Output the [x, y] coordinate of the center of the cell containing the given text.  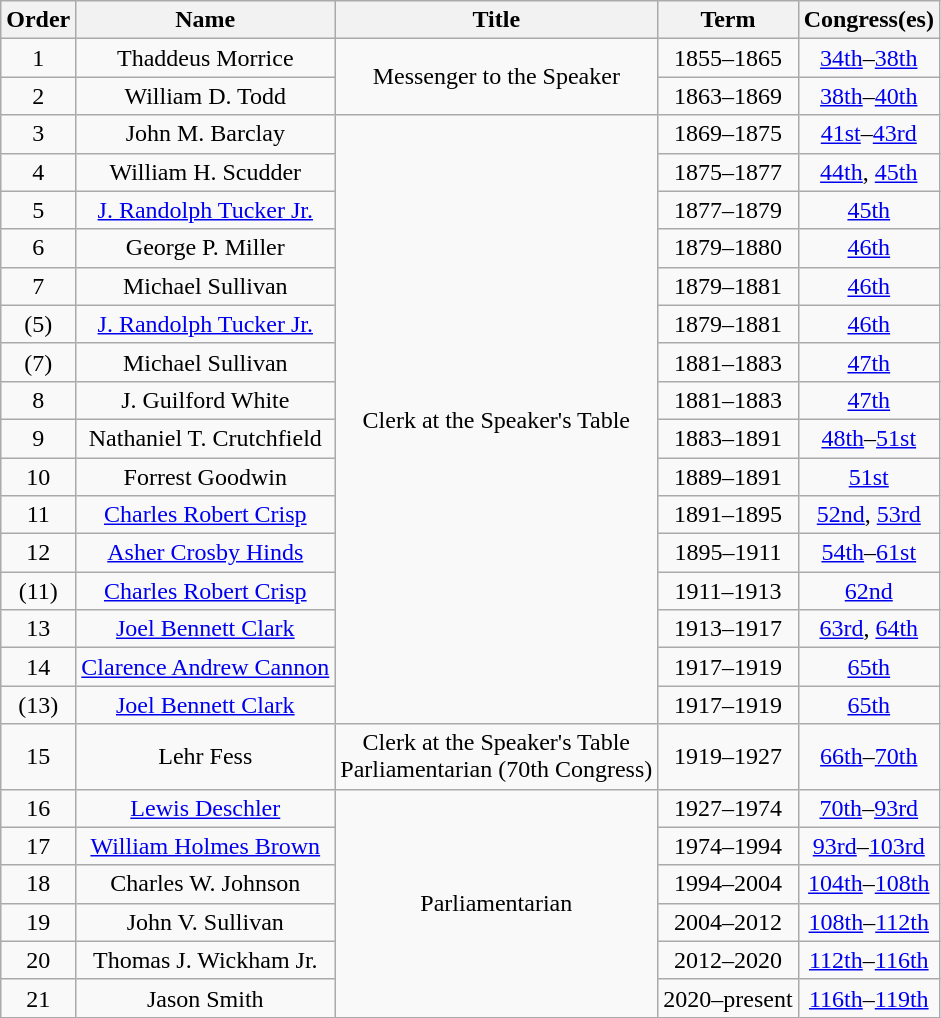
17 [38, 846]
1875–1877 [728, 172]
104th–108th [868, 884]
11 [38, 515]
21 [38, 998]
112th–116th [868, 960]
18 [38, 884]
William Holmes Brown [206, 846]
1913–1917 [728, 629]
Congress(es) [868, 20]
Order [38, 20]
(5) [38, 324]
Forrest Goodwin [206, 477]
1919–1927 [728, 756]
8 [38, 400]
93rd–103rd [868, 846]
5 [38, 210]
1994–2004 [728, 884]
3 [38, 134]
52nd, 53rd [868, 515]
John M. Barclay [206, 134]
70th–93rd [868, 808]
1895–1911 [728, 553]
Thaddeus Morrice [206, 58]
Clerk at the Speaker's TableParliamentarian (70th Congress) [496, 756]
2 [38, 96]
Lehr Fess [206, 756]
Asher Crosby Hinds [206, 553]
William H. Scudder [206, 172]
19 [38, 922]
38th–40th [868, 96]
51st [868, 477]
Jason Smith [206, 998]
1889–1891 [728, 477]
1855–1865 [728, 58]
Title [496, 20]
Term [728, 20]
9 [38, 438]
John V. Sullivan [206, 922]
63rd, 64th [868, 629]
1 [38, 58]
Lewis Deschler [206, 808]
20 [38, 960]
14 [38, 667]
Clarence Andrew Cannon [206, 667]
54th–61st [868, 553]
10 [38, 477]
41st–43rd [868, 134]
1891–1895 [728, 515]
(11) [38, 591]
116th–119th [868, 998]
62nd [868, 591]
(13) [38, 705]
1927–1974 [728, 808]
108th–112th [868, 922]
6 [38, 248]
2020–present [728, 998]
4 [38, 172]
Parliamentarian [496, 903]
12 [38, 553]
George P. Miller [206, 248]
Thomas J. Wickham Jr. [206, 960]
15 [38, 756]
48th–51st [868, 438]
1974–1994 [728, 846]
1869–1875 [728, 134]
Messenger to the Speaker [496, 77]
J. Guilford White [206, 400]
Nathaniel T. Crutchfield [206, 438]
William D. Todd [206, 96]
2012–2020 [728, 960]
2004–2012 [728, 922]
Charles W. Johnson [206, 884]
34th–38th [868, 58]
1911–1913 [728, 591]
44th, 45th [868, 172]
1883–1891 [728, 438]
(7) [38, 362]
7 [38, 286]
1863–1869 [728, 96]
66th–70th [868, 756]
1877–1879 [728, 210]
Clerk at the Speaker's Table [496, 420]
13 [38, 629]
45th [868, 210]
Name [206, 20]
1879–1880 [728, 248]
16 [38, 808]
